Return the [X, Y] coordinate for the center point of the cell that contains the specified text.  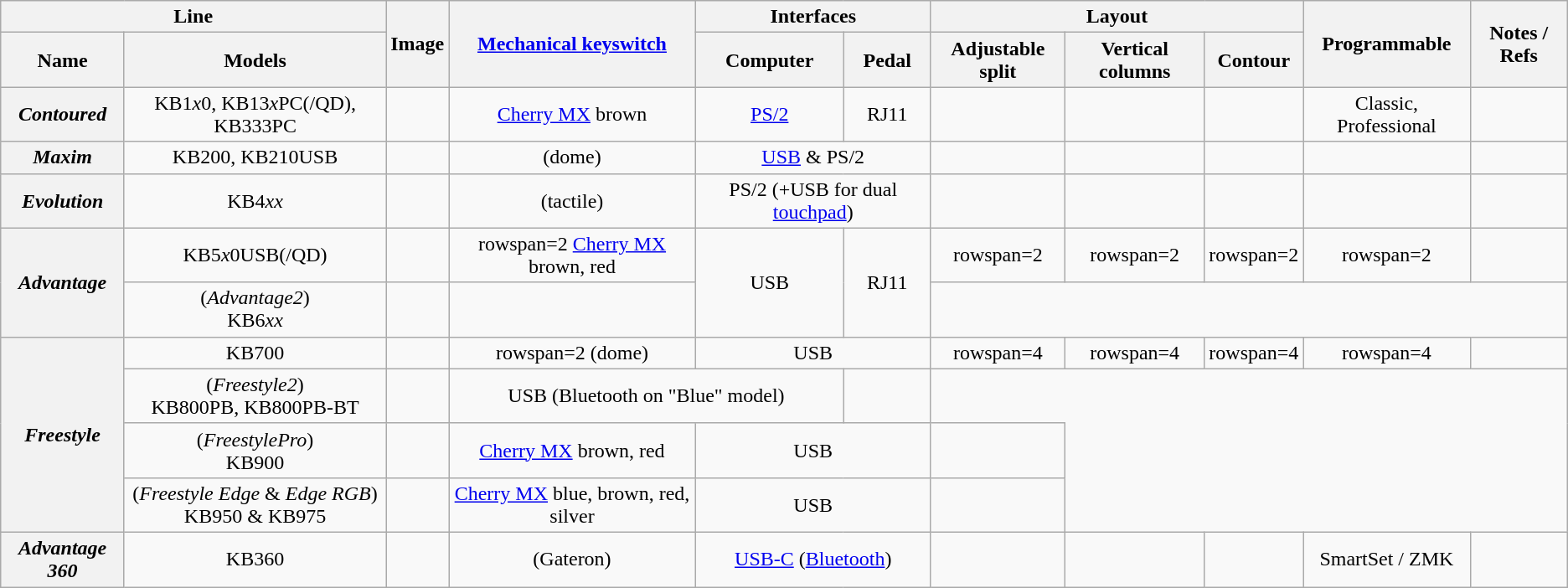
rowspan=2 Cherry MX brown, red [573, 255]
Line [193, 17]
USB-C (Bluetooth) [812, 560]
PS/2 [769, 114]
SmartSet / ZMK [1387, 560]
Programmable [1387, 44]
Layout [1117, 17]
Pedal [887, 60]
Adjustable split [998, 60]
KB1x0, KB13xPC(/QD), KB333PC [255, 114]
(Gateron) [573, 560]
Vertical columns [1135, 60]
Advantage [63, 282]
Cherry MX brown, red [573, 451]
(dome) [573, 157]
KB200, KB210USB [255, 157]
Cherry MX brown [573, 114]
Notes / Refs [1519, 44]
Advantage 360 [63, 560]
KB5x0USB(/QD) [255, 255]
KB4xx [255, 201]
Maxim [63, 157]
Evolution [63, 201]
Computer [769, 60]
rowspan=2 (dome) [573, 353]
USB & PS/2 [812, 157]
Mechanical keyswitch [573, 44]
USB (Bluetooth on "Blue" model) [647, 395]
PS/2 (+USB for dual touchpad) [812, 201]
(Freestyle Edge & Edge RGB)KB950 & KB975 [255, 504]
(tactile) [573, 201]
KB360 [255, 560]
Image [417, 44]
Cherry MX blue, brown, red, silver [573, 504]
KB700 [255, 353]
Contoured [63, 114]
(Freestyle2)KB800PB, KB800PB-BT [255, 395]
Classic, Professional [1387, 114]
(Advantage2)KB6xx [255, 310]
Models [255, 60]
Interfaces [812, 17]
Name [63, 60]
Freestyle [63, 434]
(FreestylePro)KB900 [255, 451]
Contour [1254, 60]
